Locate the cell with the specified text and output its [X, Y] center coordinate. 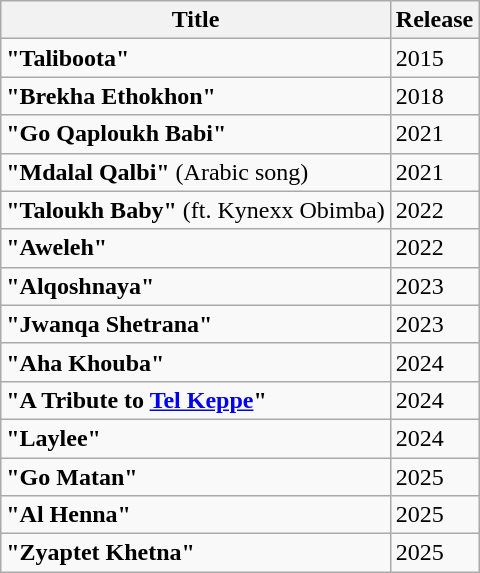
Release [434, 20]
"Brekha Ethokhon" [196, 96]
"Go Matan" [196, 477]
"Al Henna" [196, 515]
"Aweleh" [196, 248]
2018 [434, 96]
"Zyaptet Khetna" [196, 553]
"Laylee" [196, 438]
"Go Qaploukh Babi" [196, 134]
"Alqoshnaya" [196, 286]
"Mdalal Qalbi" (Arabic song) [196, 172]
"Aha Khouba" [196, 362]
2015 [434, 58]
"Jwanqa Shetrana" [196, 324]
"Taliboota" [196, 58]
"A Tribute to Tel Keppe" [196, 400]
"Taloukh Baby" (ft. Kynexx Obimba) [196, 210]
Title [196, 20]
